Locate the cell with the specified text and output its (X, Y) center coordinate. 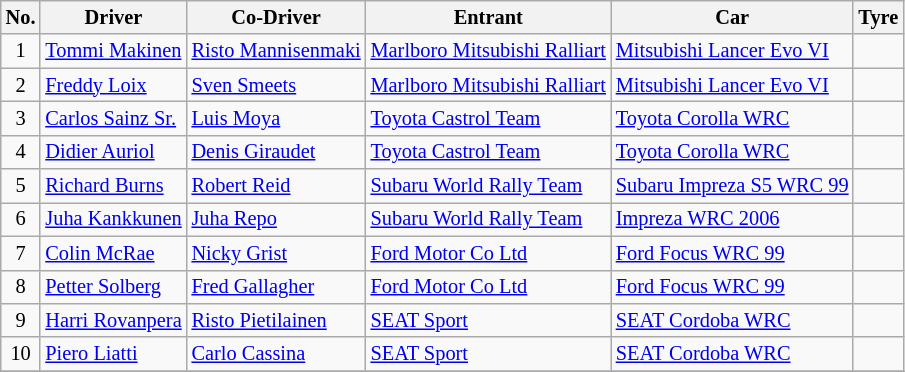
Nicky Grist (276, 253)
Juha Kankkunen (113, 219)
Risto Mannisenmaki (276, 51)
Entrant (488, 17)
1 (21, 51)
Carlo Cassina (276, 354)
Impreza WRC 2006 (732, 219)
5 (21, 186)
Tyre (878, 17)
10 (21, 354)
Petter Solberg (113, 287)
Subaru Impreza S5 WRC 99 (732, 186)
Tommi Makinen (113, 51)
Luis Moya (276, 118)
9 (21, 320)
Richard Burns (113, 186)
Sven Smeets (276, 85)
Car (732, 17)
3 (21, 118)
Risto Pietilainen (276, 320)
No. (21, 17)
Driver (113, 17)
Carlos Sainz Sr. (113, 118)
4 (21, 152)
6 (21, 219)
7 (21, 253)
Piero Liatti (113, 354)
Robert Reid (276, 186)
Didier Auriol (113, 152)
8 (21, 287)
Juha Repo (276, 219)
Harri Rovanpera (113, 320)
2 (21, 85)
Fred Gallagher (276, 287)
Co-Driver (276, 17)
Colin McRae (113, 253)
Freddy Loix (113, 85)
Denis Giraudet (276, 152)
